Detect which cell encompasses the target text, then output its (X, Y) center coordinate. 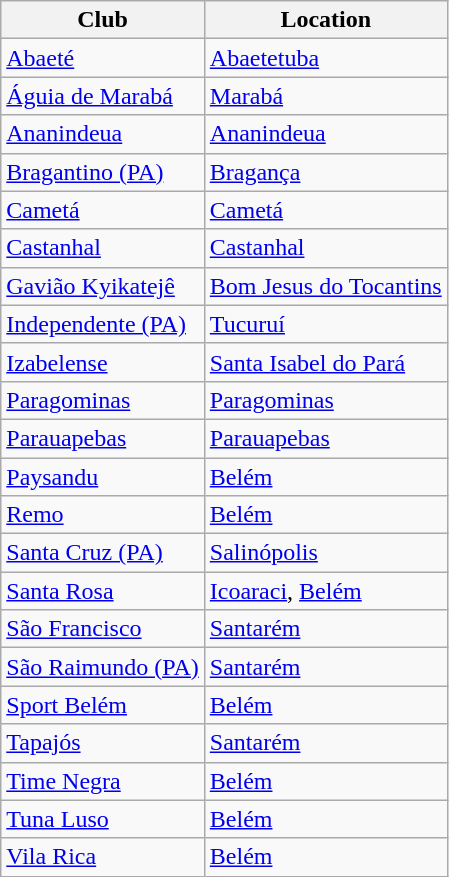
Bom Jesus do Tocantins (326, 286)
Vila Rica (103, 857)
Santa Cruz (PA) (103, 553)
Salinópolis (326, 553)
Remo (103, 515)
Izabelense (103, 362)
Icoaraci, Belém (326, 591)
Águia de Marabá (103, 96)
Tucuruí (326, 324)
Independente (PA) (103, 324)
Tapajós (103, 743)
Location (326, 20)
Gavião Kyikatejê (103, 286)
Marabá (326, 96)
Abaetetuba (326, 58)
Abaeté (103, 58)
Santa Isabel do Pará (326, 362)
Sport Belém (103, 705)
São Francisco (103, 629)
Paysandu (103, 477)
São Raimundo (PA) (103, 667)
Club (103, 20)
Time Negra (103, 781)
Tuna Luso (103, 819)
Bragança (326, 172)
Bragantino (PA) (103, 172)
Santa Rosa (103, 591)
